Locate the cell with the specified text and output its [x, y] center coordinate. 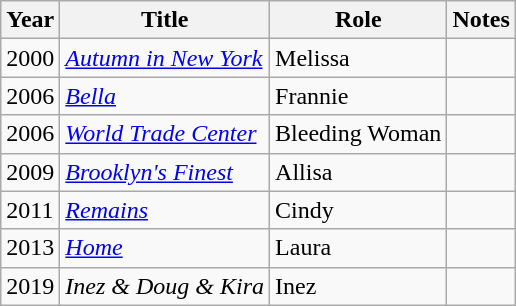
Inez & Doug & Kira [165, 286]
World Trade Center [165, 134]
Bella [165, 96]
Brooklyn's Finest [165, 172]
Inez [358, 286]
2019 [30, 286]
Notes [481, 20]
2000 [30, 58]
Remains [165, 210]
Home [165, 248]
Cindy [358, 210]
Year [30, 20]
Allisa [358, 172]
Laura [358, 248]
Role [358, 20]
Melissa [358, 58]
Title [165, 20]
Bleeding Woman [358, 134]
2009 [30, 172]
2011 [30, 210]
Frannie [358, 96]
Autumn in New York [165, 58]
2013 [30, 248]
